Locate the cell with the specified text and output its [X, Y] center coordinate. 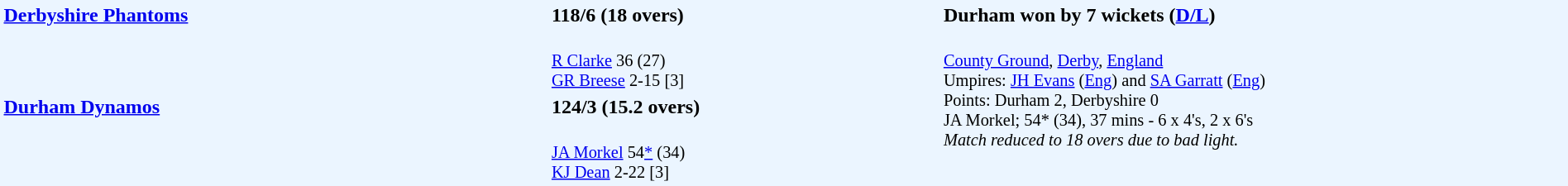
Durham won by 7 wickets (D/L) [1254, 15]
Durham Dynamos [275, 139]
Derbyshire Phantoms [275, 47]
JA Morkel 54* (34) KJ Dean 2-22 [3] [744, 152]
118/6 (18 overs) [744, 15]
124/3 (15.2 overs) [744, 107]
R Clarke 36 (27) GR Breese 2-15 [3] [744, 61]
